Return [x, y] of the center of cell containing provided text 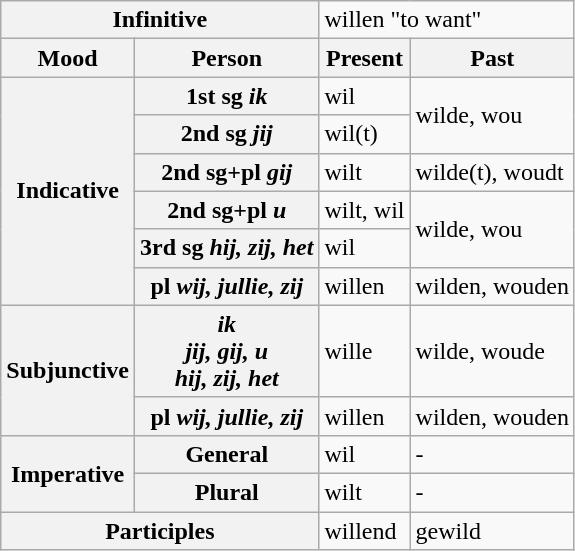
Participles [160, 531]
Plural [227, 492]
Mood [68, 58]
Infinitive [160, 20]
Present [364, 58]
2nd sg jij [227, 134]
Indicative [68, 191]
General [227, 454]
Subjunctive [68, 370]
wille [364, 351]
3rd sg hij, zij, het [227, 248]
ikjij, gij, uhij, zij, het [227, 351]
Person [227, 58]
2nd sg+pl u [227, 210]
2nd sg+pl gij [227, 172]
wilt, wil [364, 210]
1st sg ik [227, 96]
wilde(t), woudt [492, 172]
Imperative [68, 473]
Past [492, 58]
gewild [492, 531]
willend [364, 531]
willen "to want" [446, 20]
wilde, woude [492, 351]
wil(t) [364, 134]
